For the text-containing cell, return its midpoint in [X, Y] coordinate format. 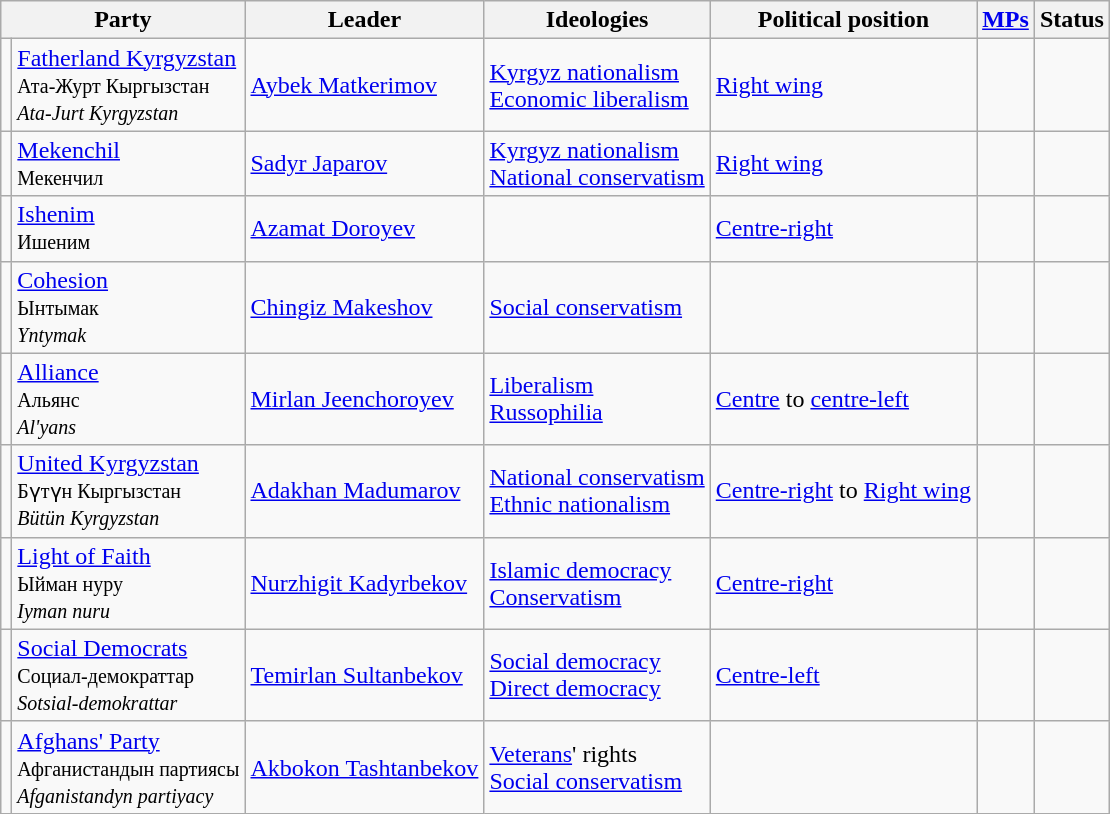
Mirlan Jeenchoroyev [364, 399]
LiberalismRussophilia [597, 399]
Chingiz Makeshov [364, 307]
Light of FaithЫйман нуруIyman nuru [128, 583]
Kyrgyz nationalismNational conservatism [597, 164]
Kyrgyz nationalismEconomic liberalism [597, 85]
CohesionЫнтымакYntymak [128, 307]
Status [1072, 20]
Party [123, 20]
United KyrgyzstanБүтүн КыргызстанBütün Kyrgyzstan [128, 491]
Social DemocratsСоциал-демократтарSotsial-demokrattar [128, 675]
Ideologies [597, 20]
MPs [1006, 20]
Centre to centre-left [843, 399]
Nurzhigit Kadyrbekov [364, 583]
Veterans' rightsSocial conservatism [597, 767]
Azamat Doroyev [364, 228]
AllianceАльянсAl'yans [128, 399]
Leader [364, 20]
Akbokon Tashtanbekov [364, 767]
Social democracyDirect democracy [597, 675]
Social conservatism [597, 307]
Aybek Matkerimov [364, 85]
Afghans' PartyАфганистандын партиясыAfganistandyn partiyacy [128, 767]
Adakhan Madumarov [364, 491]
National conservatismEthnic nationalism [597, 491]
Centre-left [843, 675]
Temirlan Sultanbekov [364, 675]
Sadyr Japarov [364, 164]
Centre-right to Right wing [843, 491]
MekenchilМекенчил [128, 164]
Political position [843, 20]
IshenimИшеним [128, 228]
Islamic democracyConservatism [597, 583]
Fatherland KyrgyzstanАта-Журт КыргызстанAta-Jurt Kyrgyzstan [128, 85]
